Determine the [X, Y] coordinate at the center of the cell enclosing the given text.  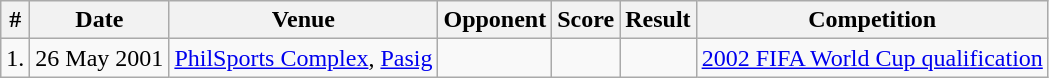
Date [100, 20]
Score [586, 20]
Venue [304, 20]
Opponent [495, 20]
Competition [872, 20]
PhilSports Complex, Pasig [304, 58]
2002 FIFA World Cup qualification [872, 58]
26 May 2001 [100, 58]
Result [658, 20]
# [16, 20]
1. [16, 58]
